Find where the given text appears and provide that cell's center as (x, y) coordinate. 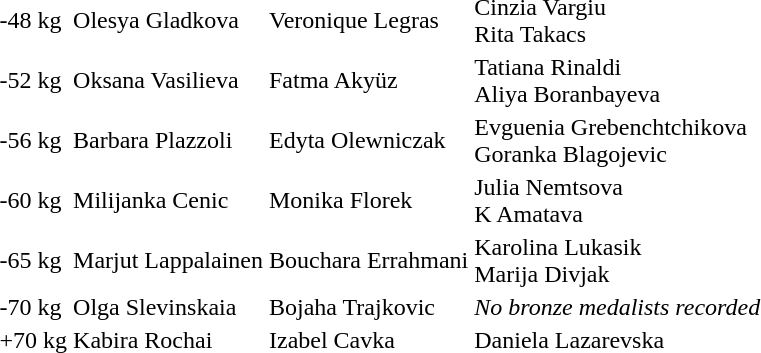
Olga Slevinskaia (168, 307)
Marjut Lappalainen (168, 260)
Fatma Akyüz (368, 80)
Milijanka Cenic (168, 200)
Edyta Olewniczak (368, 140)
Oksana Vasilieva (168, 80)
Bojaha Trajkovic (368, 307)
Barbara Plazzoli (168, 140)
Monika Florek (368, 200)
Bouchara Errahmani (368, 260)
